Capture the cell that displays the provided text and extract its (X, Y) central coordinate. 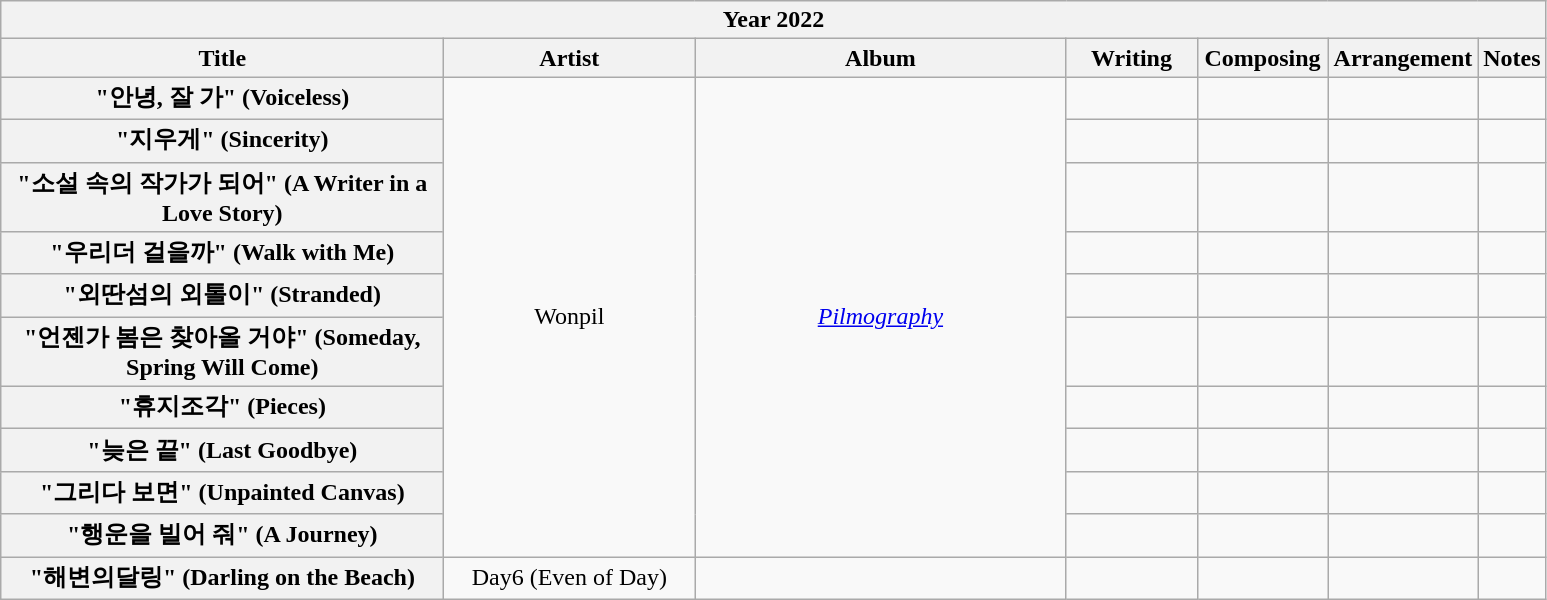
Arrangement (1403, 58)
Year 2022 (774, 20)
"외딴섬의 외톨이" (Stranded) (222, 296)
"늦은 끝" (Last Goodbye) (222, 450)
Wonpil (570, 317)
Album (880, 58)
Composing (1262, 58)
"해변의달링" (Darling on the Beach) (222, 578)
Pilmography (880, 317)
Day6 (Even of Day) (570, 578)
Title (222, 58)
"안녕, 잘 가" (Voiceless) (222, 98)
"행운을 빌어 줘" (A Journey) (222, 536)
"휴지조각" (Pieces) (222, 408)
"지우게" (Sincerity) (222, 140)
Notes (1512, 58)
"소설 속의 작가가 되어" (A Writer in a Love Story) (222, 197)
"그리다 보면" (Unpainted Canvas) (222, 492)
"우리더 걸을까" (Walk with Me) (222, 254)
"언젠가 봄은 찾아올 거야" (Someday, Spring Will Come) (222, 352)
Artist (570, 58)
Writing (1132, 58)
